Provide the (x, y) coordinate of the cell's center where the given text is located.  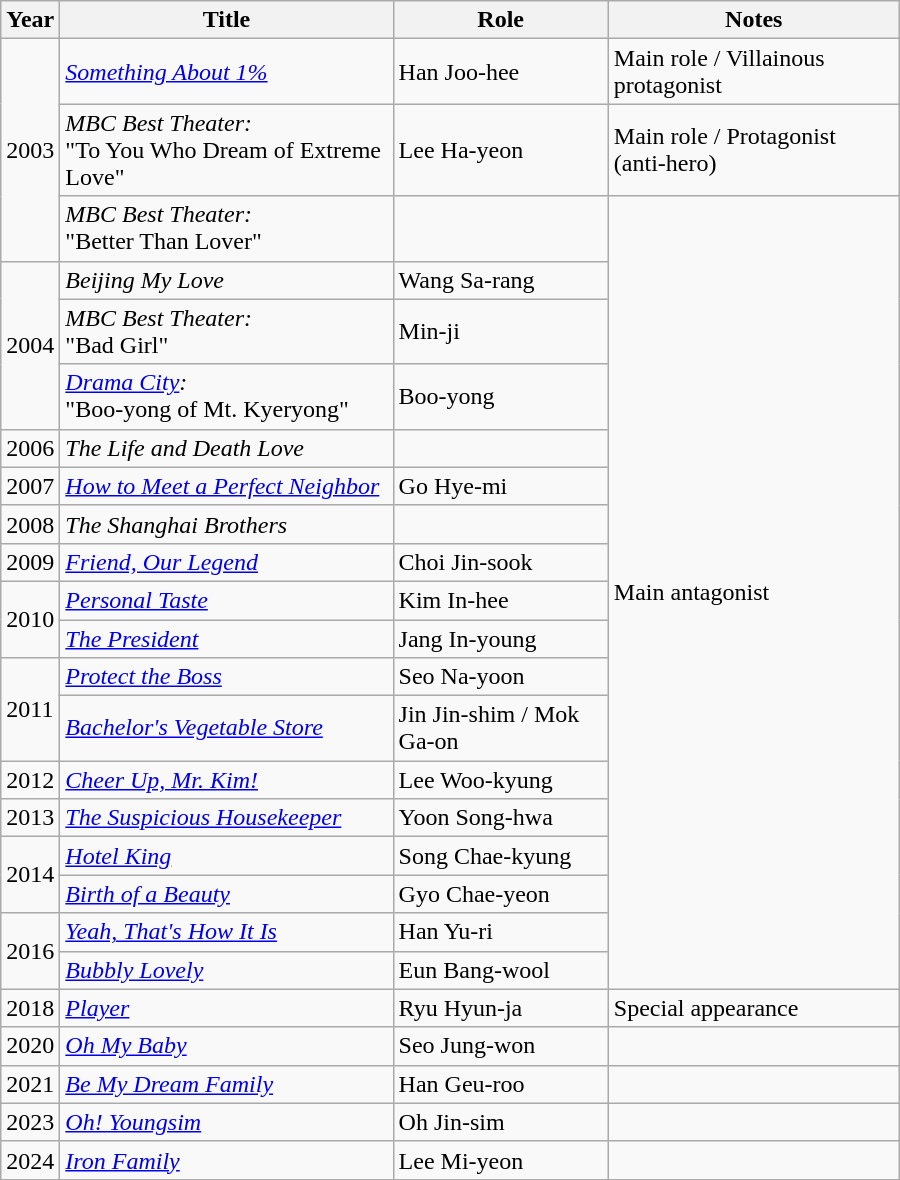
2009 (30, 562)
Bachelor's Vegetable Store (226, 728)
2004 (30, 345)
2008 (30, 524)
Song Chae-kyung (500, 856)
Yeah, That's How It Is (226, 932)
Main role / Villainous protagonist (754, 72)
Han Joo-hee (500, 72)
Protect the Boss (226, 677)
The Suspicious Housekeeper (226, 818)
Bubbly Lovely (226, 970)
2018 (30, 1008)
Be My Dream Family (226, 1084)
Special appearance (754, 1008)
2007 (30, 486)
Beijing My Love (226, 280)
Hotel King (226, 856)
2023 (30, 1122)
Eun Bang-wool (500, 970)
Lee Ha-yeon (500, 150)
2021 (30, 1084)
Birth of a Beauty (226, 894)
Lee Mi-yeon (500, 1160)
Seo Na-yoon (500, 677)
Jin Jin-shim / Mok Ga-on (500, 728)
2016 (30, 951)
2024 (30, 1160)
Oh! Youngsim (226, 1122)
The Shanghai Brothers (226, 524)
2010 (30, 619)
Notes (754, 20)
Main role / Protagonist (anti-hero) (754, 150)
Something About 1% (226, 72)
Jang In-young (500, 639)
Yoon Song-hwa (500, 818)
2011 (30, 710)
Ryu Hyun-ja (500, 1008)
Boo-yong (500, 396)
Player (226, 1008)
Han Geu-roo (500, 1084)
Go Hye-mi (500, 486)
Cheer Up, Mr. Kim! (226, 780)
2013 (30, 818)
Year (30, 20)
Personal Taste (226, 600)
Iron Family (226, 1160)
MBC Best Theater:"Bad Girl" (226, 332)
Main antagonist (754, 592)
2014 (30, 875)
Wang Sa-rang (500, 280)
MBC Best Theater:"Better Than Lover" (226, 228)
2003 (30, 150)
Oh Jin-sim (500, 1122)
Oh My Baby (226, 1046)
2020 (30, 1046)
Kim In-hee (500, 600)
2012 (30, 780)
Role (500, 20)
Lee Woo-kyung (500, 780)
Han Yu-ri (500, 932)
Title (226, 20)
The President (226, 639)
Gyo Chae-yeon (500, 894)
MBC Best Theater:"To You Who Dream of Extreme Love" (226, 150)
Min-ji (500, 332)
Friend, Our Legend (226, 562)
Choi Jin-sook (500, 562)
The Life and Death Love (226, 448)
How to Meet a Perfect Neighbor (226, 486)
2006 (30, 448)
Seo Jung-won (500, 1046)
Drama City:"Boo-yong of Mt. Kyeryong" (226, 396)
